Return the [X, Y] coordinate for the center point of the cell that contains the specified text.  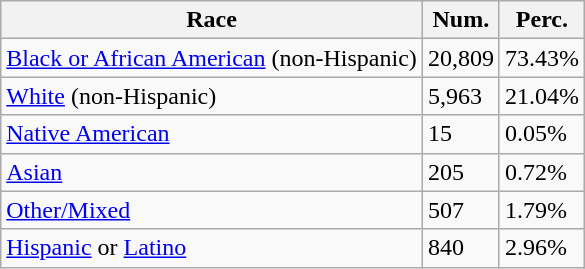
Black or African American (non-Hispanic) [212, 58]
Race [212, 20]
Perc. [542, 20]
5,963 [460, 96]
1.79% [542, 210]
0.72% [542, 172]
507 [460, 210]
20,809 [460, 58]
Native American [212, 134]
0.05% [542, 134]
White (non-Hispanic) [212, 96]
205 [460, 172]
2.96% [542, 248]
Asian [212, 172]
15 [460, 134]
Other/Mixed [212, 210]
21.04% [542, 96]
73.43% [542, 58]
Num. [460, 20]
840 [460, 248]
Hispanic or Latino [212, 248]
